Identify which cell holds the provided text, then report its [x, y] central coordinate. 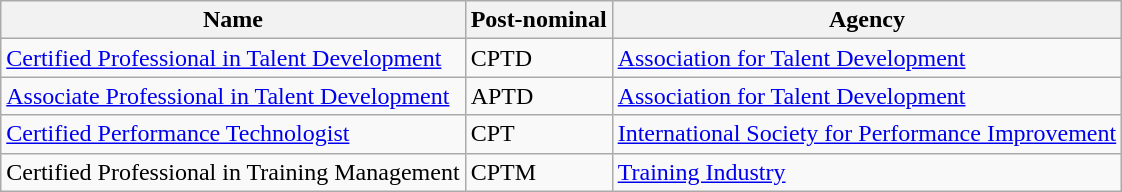
Certified Professional in Training Management [233, 172]
CPTD [538, 58]
International Society for Performance Improvement [867, 134]
Associate Professional in Talent Development [233, 96]
APTD [538, 96]
CPT [538, 134]
Certified Performance Technologist [233, 134]
Agency [867, 20]
Certified Professional in Talent Development [233, 58]
Name [233, 20]
Post-nominal [538, 20]
CPTM [538, 172]
Training Industry [867, 172]
